Capture the cell that displays the provided text and extract its (X, Y) central coordinate. 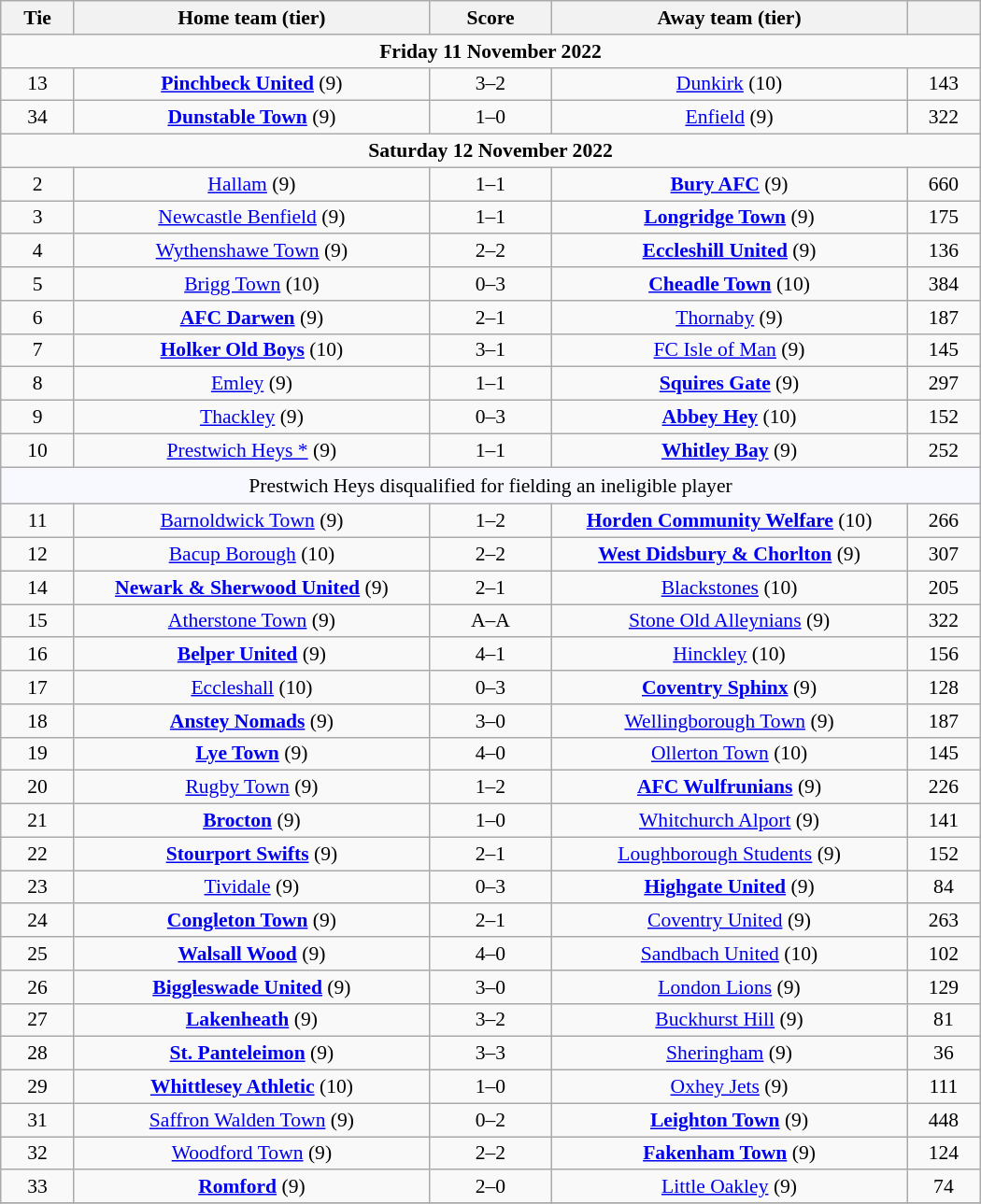
Biggleswade United (9) (251, 987)
31 (37, 1120)
21 (37, 821)
Score (490, 18)
3 (37, 218)
9 (37, 418)
Prestwich Heys disqualified for fielding an ineligible player (490, 486)
Wythenshawe Town (9) (251, 251)
Eccleshill United (9) (730, 251)
263 (944, 921)
Enfield (9) (730, 118)
Brocton (9) (251, 821)
8 (37, 384)
Longridge Town (9) (730, 218)
Home team (tier) (251, 18)
Anstey Nomads (9) (251, 721)
124 (944, 1154)
384 (944, 284)
Newark & Sherwood United (9) (251, 588)
17 (37, 687)
Hallam (9) (251, 184)
14 (37, 588)
Lye Town (9) (251, 754)
175 (944, 218)
205 (944, 588)
Hinckley (10) (730, 655)
26 (37, 987)
74 (944, 1187)
Saffron Walden Town (9) (251, 1120)
Tividale (9) (251, 887)
2 (37, 184)
Thornaby (9) (730, 318)
Congleton Town (9) (251, 921)
Coventry United (9) (730, 921)
Dunstable Town (9) (251, 118)
307 (944, 555)
18 (37, 721)
Holker Old Boys (10) (251, 350)
Walsall Wood (9) (251, 954)
24 (37, 921)
33 (37, 1187)
Dunkirk (10) (730, 84)
AFC Wulfrunians (9) (730, 787)
0–2 (490, 1120)
29 (37, 1087)
Away team (tier) (730, 18)
111 (944, 1087)
5 (37, 284)
156 (944, 655)
20 (37, 787)
128 (944, 687)
3–3 (490, 1054)
23 (37, 887)
Stone Old Alleynians (9) (730, 621)
Pinchbeck United (9) (251, 84)
Leighton Town (9) (730, 1120)
Cheadle Town (10) (730, 284)
15 (37, 621)
Bacup Borough (10) (251, 555)
Newcastle Benfield (9) (251, 218)
Romford (9) (251, 1187)
West Didsbury & Chorlton (9) (730, 555)
6 (37, 318)
Brigg Town (10) (251, 284)
32 (37, 1154)
Tie (37, 18)
Fakenham Town (9) (730, 1154)
Saturday 12 November 2022 (490, 151)
Eccleshall (10) (251, 687)
27 (37, 1020)
Horden Community Welfare (10) (730, 521)
28 (37, 1054)
Wellingborough Town (9) (730, 721)
St. Panteleimon (9) (251, 1054)
Whitley Bay (9) (730, 450)
36 (944, 1054)
136 (944, 251)
4 (37, 251)
Coventry Sphinx (9) (730, 687)
Bury AFC (9) (730, 184)
102 (944, 954)
Lakenheath (9) (251, 1020)
7 (37, 350)
Rugby Town (9) (251, 787)
Highgate United (9) (730, 887)
226 (944, 787)
Belper United (9) (251, 655)
AFC Darwen (9) (251, 318)
2–0 (490, 1187)
Ollerton Town (10) (730, 754)
Sheringham (9) (730, 1054)
Squires Gate (9) (730, 384)
Friday 11 November 2022 (490, 51)
143 (944, 84)
141 (944, 821)
Barnoldwick Town (9) (251, 521)
252 (944, 450)
FC Isle of Man (9) (730, 350)
34 (37, 118)
Prestwich Heys * (9) (251, 450)
12 (37, 555)
297 (944, 384)
Whittlesey Athletic (10) (251, 1087)
84 (944, 887)
Emley (9) (251, 384)
448 (944, 1120)
13 (37, 84)
19 (37, 754)
Abbey Hey (10) (730, 418)
10 (37, 450)
Whitchurch Alport (9) (730, 821)
Blackstones (10) (730, 588)
A–A (490, 621)
129 (944, 987)
Loughborough Students (9) (730, 854)
Thackley (9) (251, 418)
London Lions (9) (730, 987)
Woodford Town (9) (251, 1154)
4–1 (490, 655)
Little Oakley (9) (730, 1187)
3–1 (490, 350)
81 (944, 1020)
16 (37, 655)
Stourport Swifts (9) (251, 854)
Buckhurst Hill (9) (730, 1020)
Atherstone Town (9) (251, 621)
Oxhey Jets (9) (730, 1087)
Sandbach United (10) (730, 954)
11 (37, 521)
266 (944, 521)
660 (944, 184)
22 (37, 854)
25 (37, 954)
